From the cell containing the given text, extract its center point as [x, y] coordinate. 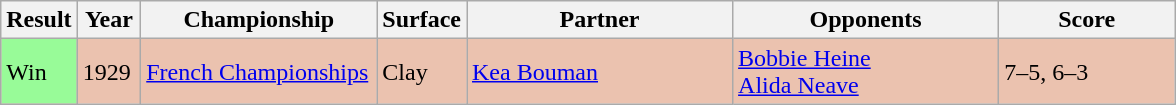
Opponents [866, 20]
Bobbie Heine Alida Neave [866, 72]
Surface [422, 20]
Championship [259, 20]
Partner [599, 20]
Result [39, 20]
Year [109, 20]
Kea Bouman [599, 72]
Clay [422, 72]
7–5, 6–3 [1087, 72]
Score [1087, 20]
French Championships [259, 72]
Win [39, 72]
1929 [109, 72]
